Extract the [X, Y] coordinate from the center of the cell holding the provided text.  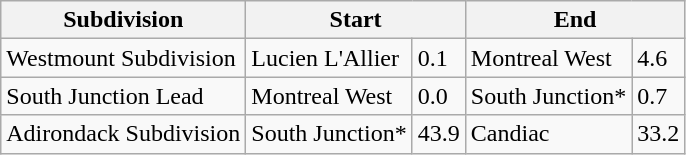
Lucien L'Allier [329, 58]
End [574, 20]
43.9 [438, 134]
Subdivision [124, 20]
Adirondack Subdivision [124, 134]
4.6 [658, 58]
South Junction Lead [124, 96]
0.7 [658, 96]
Candiac [548, 134]
0.0 [438, 96]
33.2 [658, 134]
Start [356, 20]
0.1 [438, 58]
Westmount Subdivision [124, 58]
